Provide the (x, y) coordinate of the cell's center where the given text is located.  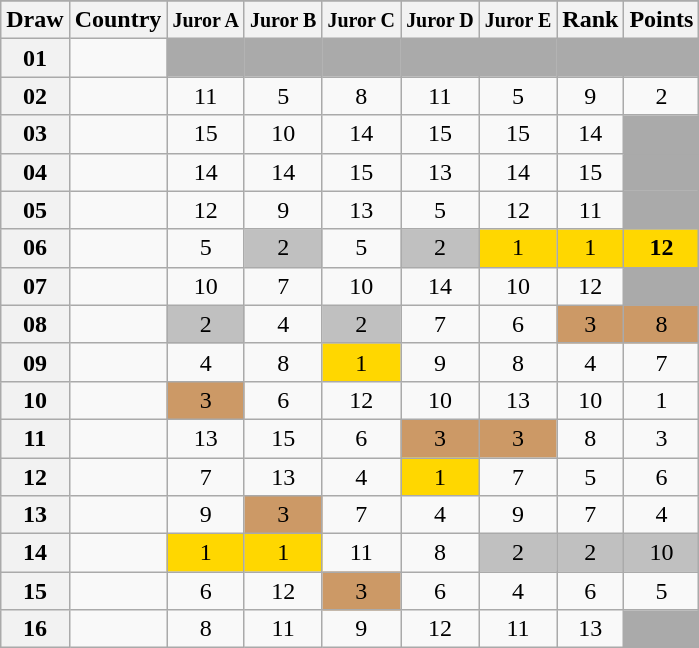
Rank (590, 20)
09 (35, 362)
07 (35, 286)
05 (35, 210)
Points (662, 20)
03 (35, 134)
Country (118, 20)
Juror E (518, 20)
Juror C (362, 20)
01 (35, 58)
06 (35, 248)
Draw (35, 20)
08 (35, 324)
04 (35, 172)
Juror D (440, 20)
16 (35, 629)
Juror B (283, 20)
Juror A (206, 20)
02 (35, 96)
